Search for the cell housing the specified text and yield its (X, Y) center coordinate. 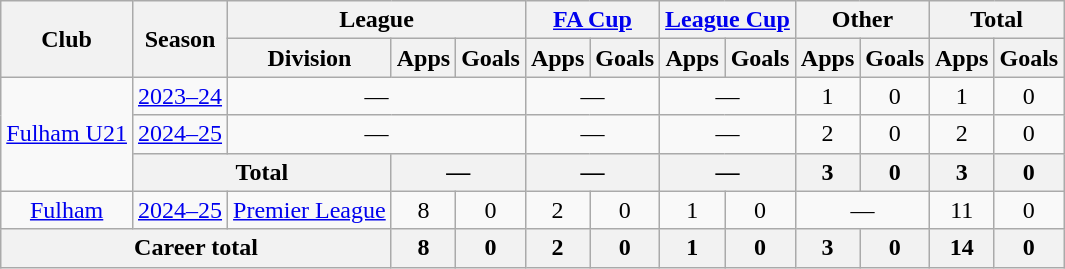
League (377, 20)
Fulham U21 (67, 134)
Career total (196, 248)
Division (310, 58)
FA Cup (592, 20)
League Cup (728, 20)
Club (67, 39)
Fulham (67, 210)
2023–24 (180, 96)
Premier League (310, 210)
Season (180, 39)
11 (962, 210)
Other (862, 20)
14 (962, 248)
